Locate the cell with the specified text and output its [X, Y] center coordinate. 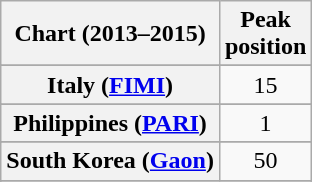
Philippines (PARI) [110, 123]
Chart (2013–2015) [110, 34]
15 [265, 85]
Italy (FIMI) [110, 85]
1 [265, 123]
50 [265, 161]
Peakposition [265, 34]
South Korea (Gaon) [110, 161]
